Detect which cell encompasses the target text, then output its [x, y] center coordinate. 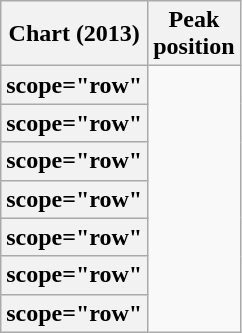
Peakposition [194, 34]
Chart (2013) [74, 34]
